From the cell containing the given text, extract its center point as [x, y] coordinate. 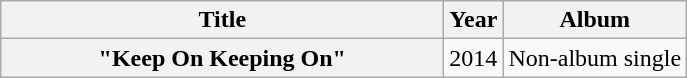
Title [222, 20]
Year [474, 20]
2014 [474, 58]
Album [595, 20]
"Keep On Keeping On" [222, 58]
Non-album single [595, 58]
